Provide the (x, y) coordinate of the cell's center where the given text is located.  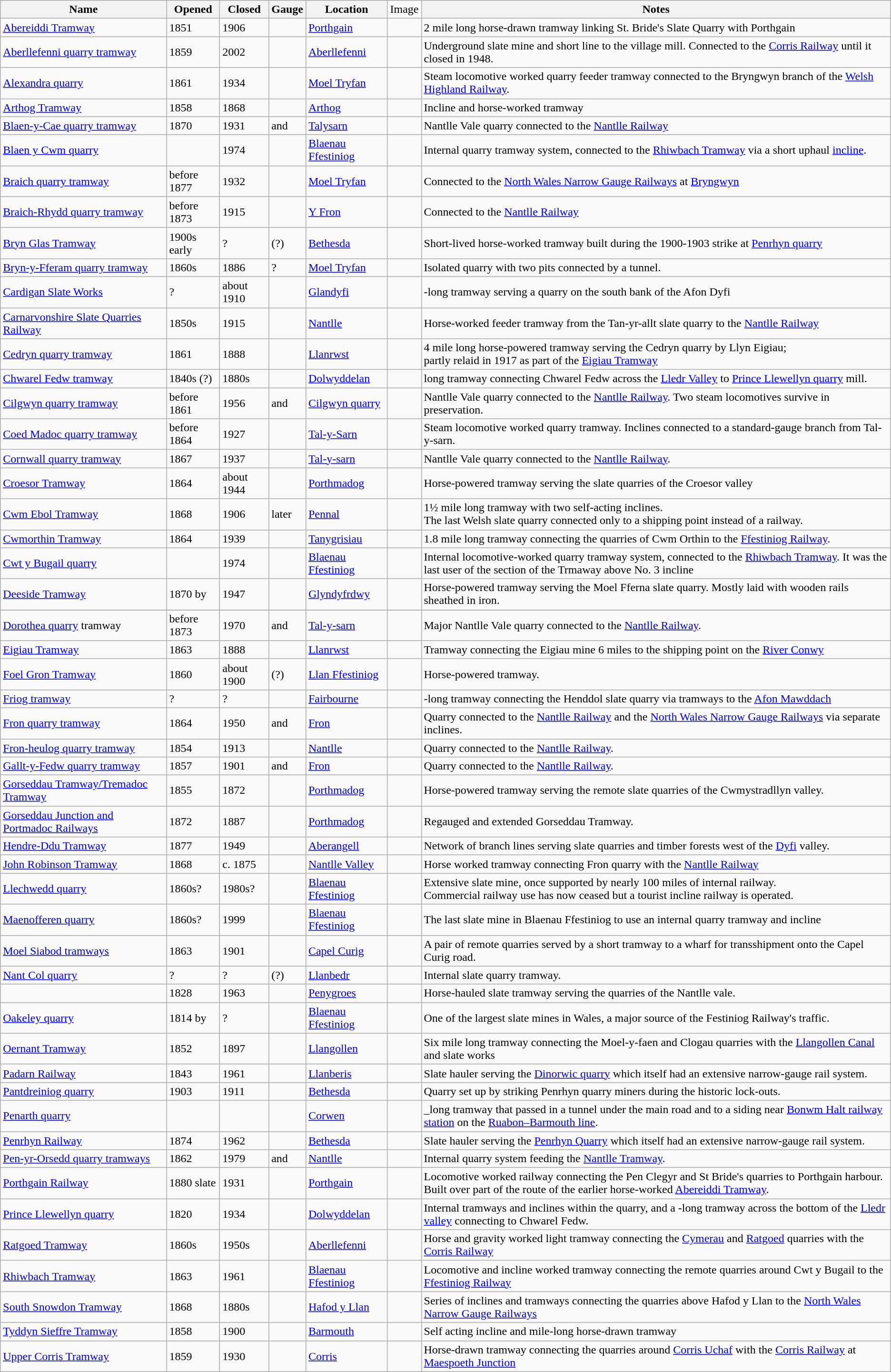
Deeside Tramway (84, 594)
Cwmorthin Tramway (84, 539)
Horse worked tramway connecting Fron quarry with the Nantlle Railway (656, 864)
1956 (245, 404)
2002 (245, 52)
1937 (245, 459)
Hendre-Ddu Tramway (84, 846)
1979 (245, 1159)
long tramway connecting Chwarel Fedw across the Lledr Valley to Prince Llewellyn quarry mill. (656, 379)
Llanbedr (346, 975)
Upper Corris Tramway (84, 1356)
Abereiddi Tramway (84, 28)
1932 (245, 181)
Horse-powered tramway. (656, 674)
Slate hauler serving the Penrhyn Quarry which itself had an extensive narrow-gauge rail system. (656, 1141)
Penarth quarry (84, 1115)
Fron quarry tramway (84, 723)
Short-lived horse-worked tramway built during the 1900-1903 strike at Penrhyn quarry (656, 243)
Braich quarry tramway (84, 181)
1840s (?) (193, 379)
Cilgwyn quarry tramway (84, 404)
Glandyfi (346, 292)
1911 (245, 1091)
1870 (193, 126)
1927 (245, 434)
1843 (193, 1073)
1930 (245, 1356)
_long tramway that passed in a tunnel under the main road and to a siding near Bonwm Halt railway station on the Ruabon–Barmouth line. (656, 1115)
Barmouth (346, 1332)
Croesor Tramway (84, 484)
Gauge (287, 10)
South Snowdon Tramway (84, 1307)
Aberllefenni quarry tramway (84, 52)
Blaen-y-Cae quarry tramway (84, 126)
Nantlle Vale quarry connected to the Nantlle Railway. Two steam locomotives survive in preservation. (656, 404)
1950 (245, 723)
1962 (245, 1141)
about 1910 (245, 292)
Bryn Glas Tramway (84, 243)
Y Fron (346, 212)
before 1861 (193, 404)
Oakeley quarry (84, 1017)
1857 (193, 766)
Cwt y Bugail quarry (84, 563)
1903 (193, 1091)
Fron-heulog quarry tramway (84, 748)
Fairbourne (346, 699)
Horse-powered tramway serving the remote slate quarries of the Cwmystradllyn valley. (656, 791)
Corwen (346, 1115)
1860 (193, 674)
1854 (193, 748)
John Robinson Tramway (84, 864)
Quarry connected to the Nantlle Railway and the North Wales Narrow Gauge Railways via separate inclines. (656, 723)
1877 (193, 846)
Llanberis (346, 1073)
1897 (245, 1049)
Llangollen (346, 1049)
later (287, 514)
1874 (193, 1141)
Nant Col quarry (84, 975)
Talysarn (346, 126)
1870 by (193, 594)
Horse-drawn tramway connecting the quarries around Corris Uchaf with the Corris Railway at Maespoeth Junction (656, 1356)
1999 (245, 919)
Internal quarry system feeding the Nantlle Tramway. (656, 1159)
Llechwedd quarry (84, 889)
1980s? (245, 889)
Connected to the Nantlle Railway (656, 212)
One of the largest slate mines in Wales, a major source of the Festiniog Railway's traffic. (656, 1017)
Blaen y Cwm quarry (84, 150)
Chwarel Fedw tramway (84, 379)
before 1877 (193, 181)
1887 (245, 821)
1862 (193, 1159)
Tanygrisiau (346, 539)
Horse-hauled slate tramway serving the quarries of the Nantlle vale. (656, 993)
Pantdreiniog quarry (84, 1091)
Cardigan Slate Works (84, 292)
Regauged and extended Gorseddau Tramway. (656, 821)
Self acting incline and mile-long horse-drawn tramway (656, 1332)
Incline and horse-worked tramway (656, 108)
Padarn Railway (84, 1073)
Cwm Ebol Tramway (84, 514)
Rhiwbach Tramway (84, 1276)
Underground slate mine and short line to the village mill. Connected to the Corris Railway until it closed in 1948. (656, 52)
4 mile long horse-powered tramway serving the Cedryn quarry by Llyn Eigiau; partly relaid in 1917 as part of the Eigiau Tramway (656, 354)
The last slate mine in Blaenau Ffestiniog to use an internal quarry tramway and incline (656, 919)
Porthgain Railway (84, 1183)
Pennal (346, 514)
about 1900 (245, 674)
Pen-yr-Orsedd quarry tramways (84, 1159)
-long tramway connecting the Henddol slate quarry via tramways to the Afon Mawddach (656, 699)
Prince Llewellyn quarry (84, 1214)
1900s early (193, 243)
Location (346, 10)
1820 (193, 1214)
Corris (346, 1356)
1880 slate (193, 1183)
Gallt-y-Fedw quarry tramway (84, 766)
1950s (245, 1245)
1947 (245, 594)
Internal slate quarry tramway. (656, 975)
Maenofferen quarry (84, 919)
2 mile long horse-drawn tramway linking St. Bride's Slate Quarry with Porthgain (656, 28)
1852 (193, 1049)
Nantlle Vale quarry connected to the Nantlle Railway. (656, 459)
Braich-Rhydd quarry tramway (84, 212)
Coed Madoc quarry tramway (84, 434)
1814 by (193, 1017)
1913 (245, 748)
Horse-powered tramway serving the Moel Fferna slate quarry. Mostly laid with wooden rails sheathed in iron. (656, 594)
1970 (245, 625)
Horse and gravity worked light tramway connecting the Cymerau and Ratgoed quarries with the Corris Railway (656, 1245)
Tal-y-Sarn (346, 434)
1828 (193, 993)
before 1864 (193, 434)
Six mile long tramway connecting the Moel-y-faen and Clogau quarries with the Llangollen Canal and slate works (656, 1049)
Slate hauler serving the Dinorwic quarry which itself had an extensive narrow-gauge rail system. (656, 1073)
1949 (245, 846)
Locomotive and incline worked tramway connecting the remote quarries around Cwt y Bugail to the Ffestiniog Railway (656, 1276)
Foel Gron Tramway (84, 674)
Carnarvonshire Slate Quarries Railway (84, 323)
Moel Siabod tramways (84, 951)
1886 (245, 267)
Tramway connecting the Eigiau mine 6 miles to the shipping point on the River Conwy (656, 650)
1½ mile long tramway with two self-acting inclines. The last Welsh slate quarry connected only to a shipping point instead of a railway. (656, 514)
Oernant Tramway (84, 1049)
Gorseddau Junction and Portmadoc Railways (84, 821)
1851 (193, 28)
Cornwall quarry tramway (84, 459)
Hafod y Llan (346, 1307)
1900 (245, 1332)
Dorothea quarry tramway (84, 625)
Network of branch lines serving slate quarries and timber forests west of the Dyfi valley. (656, 846)
Internal quarry tramway system, connected to the Rhiwbach Tramway via a short uphaul incline. (656, 150)
Notes (656, 10)
A pair of remote quarries served by a short tramway to a wharf for transshipment onto the Capel Curig road. (656, 951)
Penygroes (346, 993)
Nantlle Vale quarry connected to the Nantlle Railway (656, 126)
Steam locomotive worked quarry feeder tramway connected to the Bryngwyn branch of the Welsh Highland Railway. (656, 83)
Major Nantlle Vale quarry connected to the Nantlle Railway. (656, 625)
1.8 mile long tramway connecting the quarries of Cwm Orthin to the Ffestiniog Railway. (656, 539)
1867 (193, 459)
Opened (193, 10)
Name (84, 10)
Image (405, 10)
c. 1875 (245, 864)
Capel Curig (346, 951)
1939 (245, 539)
Friog tramway (84, 699)
1963 (245, 993)
Cilgwyn quarry (346, 404)
Arthog (346, 108)
Series of inclines and tramways connecting the quarries above Hafod y Llan to the North Wales Narrow Gauge Railways (656, 1307)
1850s (193, 323)
Glyndyfrdwy (346, 594)
Isolated quarry with two pits connected by a tunnel. (656, 267)
Llan Ffestiniog (346, 674)
Tyddyn Sieffre Tramway (84, 1332)
Alexandra quarry (84, 83)
Bryn-y-Fferam quarry tramway (84, 267)
Ratgoed Tramway (84, 1245)
Cedryn quarry tramway (84, 354)
1855 (193, 791)
Horse-worked feeder tramway from the Tan-yr-allt slate quarry to the Nantlle Railway (656, 323)
Quarry set up by striking Penrhyn quarry miners during the historic lock-outs. (656, 1091)
Arthog Tramway (84, 108)
Penrhyn Railway (84, 1141)
Steam locomotive worked quarry tramway. Inclines connected to a standard-gauge branch from Tal-y-sarn. (656, 434)
Horse-powered tramway serving the slate quarries of the Croesor valley (656, 484)
Eigiau Tramway (84, 650)
Gorseddau Tramway/Tremadoc Tramway (84, 791)
Connected to the North Wales Narrow Gauge Railways at Bryngwyn (656, 181)
Aberangell (346, 846)
about 1944 (245, 484)
Nantlle Valley (346, 864)
-long tramway serving a quarry on the south bank of the Afon Dyfi (656, 292)
Internal tramways and inclines within the quarry, and a -long tramway across the bottom of the Lledr valley connecting to Chwarel Fedw. (656, 1214)
Closed (245, 10)
